Identify which cell holds the provided text, then report its [x, y] central coordinate. 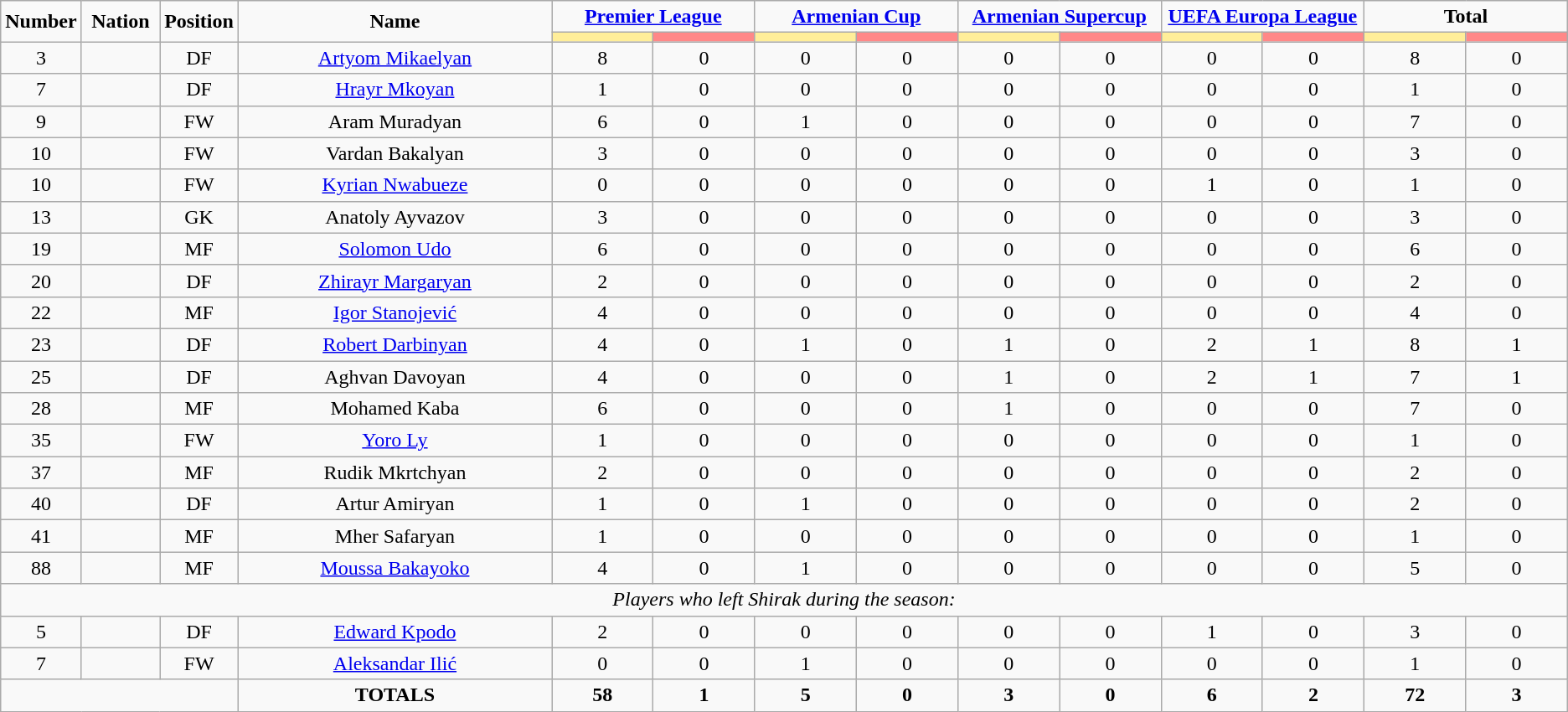
Anatoly Ayvazov [395, 217]
22 [41, 312]
Igor Stanojević [395, 312]
Mher Safaryan [395, 536]
Artyom Mikaelyan [395, 58]
Position [199, 22]
Armenian Cup [856, 17]
Zhirayr Margaryan [395, 281]
72 [1416, 695]
28 [41, 409]
Solomon Udo [395, 249]
Edward Kpodo [395, 632]
Premier League [653, 17]
35 [41, 441]
Yoro Ly [395, 441]
Mohamed Kaba [395, 409]
25 [41, 376]
TOTALS [395, 695]
Nation [121, 22]
Aram Muradyan [395, 121]
Name [395, 22]
88 [41, 568]
Robert Darbinyan [395, 344]
20 [41, 281]
13 [41, 217]
Vardan Bakalyan [395, 153]
23 [41, 344]
40 [41, 504]
UEFA Europa League [1263, 17]
Number [41, 22]
Artur Amiryan [395, 504]
Armenian Supercup [1060, 17]
58 [601, 695]
Players who left Shirak during the season: [784, 600]
Aleksandar Ilić [395, 663]
Aghvan Davoyan [395, 376]
Total [1466, 17]
Kyrian Nwabueze [395, 185]
19 [41, 249]
GK [199, 217]
Moussa Bakayoko [395, 568]
41 [41, 536]
Rudik Mkrtchyan [395, 472]
37 [41, 472]
Hrayr Mkoyan [395, 90]
9 [41, 121]
